Locate the cell with the specified text and output its (X, Y) center coordinate. 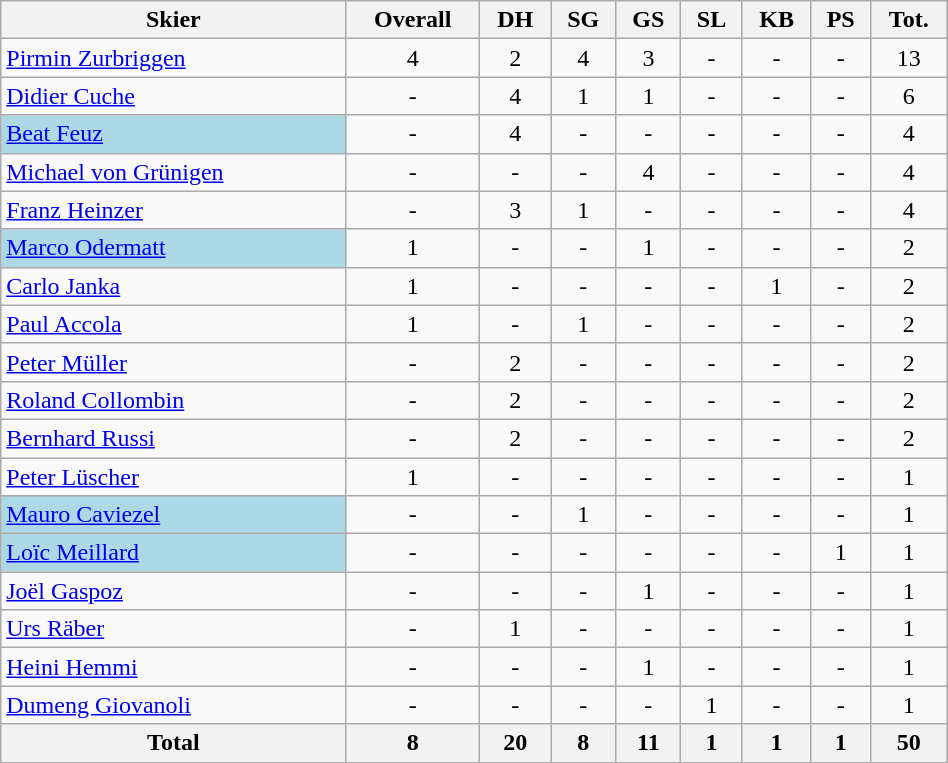
DH (516, 20)
Franz Heinzer (174, 210)
Pirmin Zurbriggen (174, 58)
Bernhard Russi (174, 438)
Didier Cuche (174, 96)
Peter Lüscher (174, 477)
Overall (413, 20)
Carlo Janka (174, 286)
PS (840, 20)
Dumeng Giovanoli (174, 705)
Urs Räber (174, 629)
Peter Müller (174, 362)
Heini Hemmi (174, 667)
Total (174, 743)
Beat Feuz (174, 134)
GS (648, 20)
Joël Gaspoz (174, 591)
Roland Collombin (174, 400)
50 (908, 743)
13 (908, 58)
Loïc Meillard (174, 553)
SG (584, 20)
Tot. (908, 20)
6 (908, 96)
KB (776, 20)
20 (516, 743)
Skier (174, 20)
Michael von Grünigen (174, 172)
11 (648, 743)
Marco Odermatt (174, 248)
Paul Accola (174, 324)
SL (712, 20)
Mauro Caviezel (174, 515)
